Scan for the cell matching the given text and deliver its (X, Y) coordinate at center. 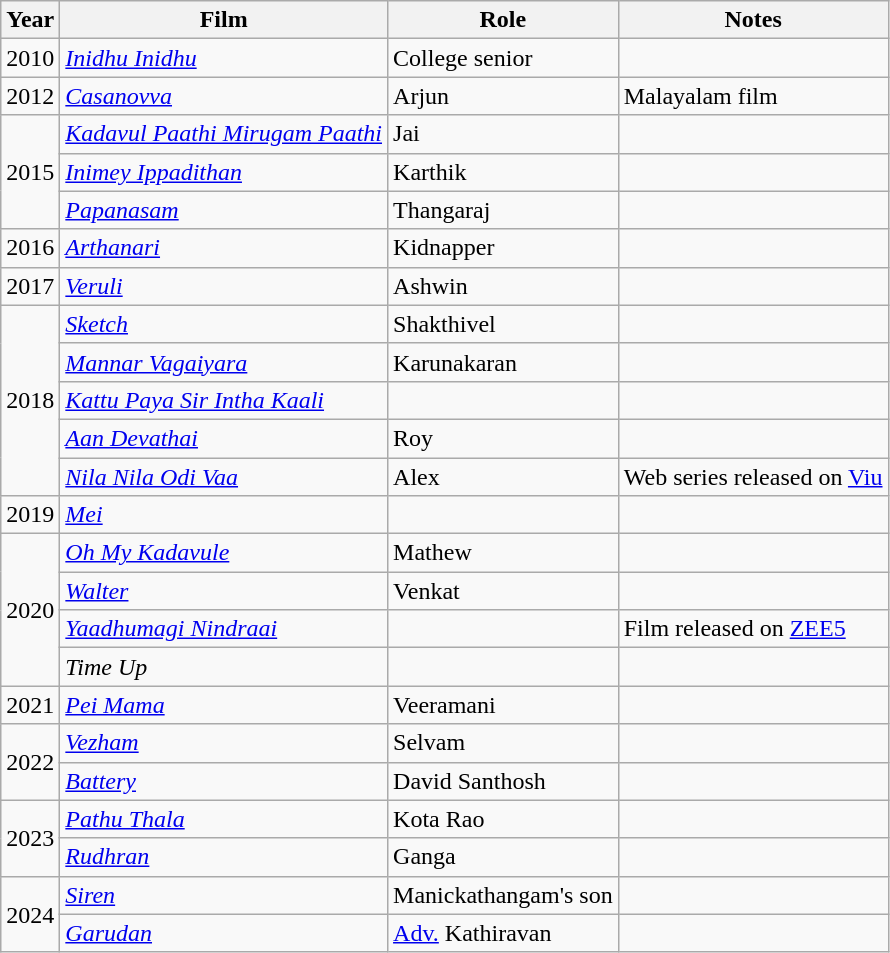
Kadavul Paathi Mirugam Paathi (224, 134)
2020 (30, 610)
2017 (30, 286)
Kidnapper (504, 248)
Venkat (504, 591)
Rudhran (224, 857)
2015 (30, 172)
Notes (753, 20)
Karunakaran (504, 362)
2021 (30, 705)
Mathew (504, 553)
Film (224, 20)
Adv. Kathiravan (504, 933)
Web series released on Viu (753, 477)
2010 (30, 58)
2023 (30, 838)
Manickathangam's son (504, 895)
Arjun (504, 96)
Karthik (504, 172)
Kota Rao (504, 819)
2024 (30, 914)
Malayalam film (753, 96)
Arthanari (224, 248)
Aan Devathai (224, 438)
Yaadhumagi Nindraai (224, 629)
2012 (30, 96)
Pei Mama (224, 705)
2016 (30, 248)
Walter (224, 591)
Year (30, 20)
Casanovva (224, 96)
Nila Nila Odi Vaa (224, 477)
Ganga (504, 857)
Inimey Ippadithan (224, 172)
Role (504, 20)
2022 (30, 762)
Kattu Paya Sir Intha Kaali (224, 400)
Sketch (224, 324)
David Santhosh (504, 781)
Papanasam (224, 210)
Mei (224, 515)
Vezham (224, 743)
Oh My Kadavule (224, 553)
Siren (224, 895)
Jai (504, 134)
Thangaraj (504, 210)
2019 (30, 515)
Pathu Thala (224, 819)
Veeramani (504, 705)
Inidhu Inidhu (224, 58)
Film released on ZEE5 (753, 629)
Shakthivel (504, 324)
Mannar Vagaiyara (224, 362)
College senior (504, 58)
Alex (504, 477)
Ashwin (504, 286)
Garudan (224, 933)
2018 (30, 400)
Roy (504, 438)
Selvam (504, 743)
Time Up (224, 667)
Veruli (224, 286)
Battery (224, 781)
